Return the [x, y] coordinate for the center point of the cell that contains the specified text.  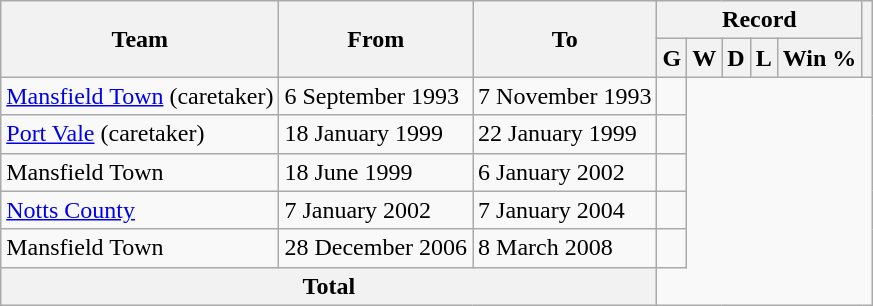
Win % [820, 58]
22 January 1999 [565, 134]
Mansfield Town (caretaker) [140, 96]
6 January 2002 [565, 172]
6 September 1993 [376, 96]
Record [760, 20]
18 June 1999 [376, 172]
28 December 2006 [376, 248]
W [704, 58]
7 January 2004 [565, 210]
Notts County [140, 210]
7 November 1993 [565, 96]
7 January 2002 [376, 210]
D [736, 58]
8 March 2008 [565, 248]
18 January 1999 [376, 134]
L [764, 58]
Team [140, 39]
Total [329, 286]
G [672, 58]
Port Vale (caretaker) [140, 134]
To [565, 39]
From [376, 39]
